Identify which cell holds the provided text, then report its [x, y] central coordinate. 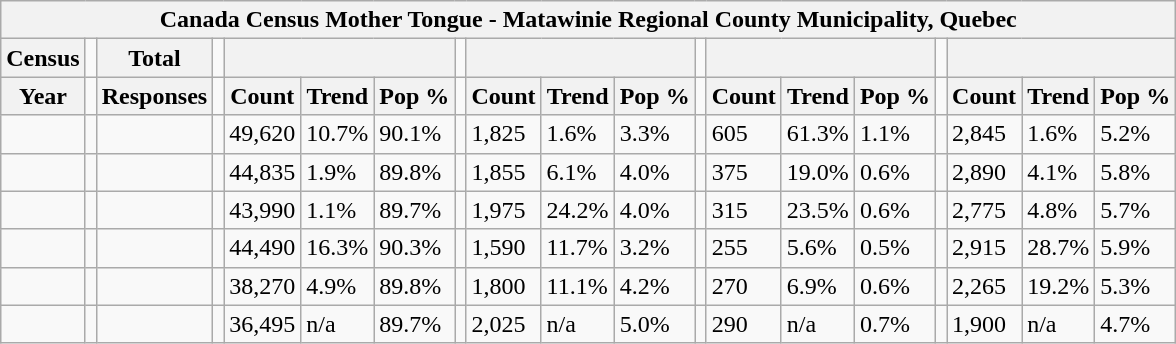
3.3% [654, 134]
5.9% [1136, 248]
270 [744, 286]
5.8% [1136, 172]
2,025 [504, 324]
43,990 [262, 210]
290 [744, 324]
0.5% [894, 248]
19.0% [818, 172]
3.2% [654, 248]
90.1% [414, 134]
1.9% [338, 172]
4.2% [654, 286]
605 [744, 134]
1,590 [504, 248]
2,845 [984, 134]
5.2% [1136, 134]
4.1% [1058, 172]
5.7% [1136, 210]
61.3% [818, 134]
Canada Census Mother Tongue - Matawinie Regional County Municipality, Quebec [588, 20]
44,490 [262, 248]
10.7% [338, 134]
38,270 [262, 286]
0.7% [894, 324]
28.7% [1058, 248]
11.1% [578, 286]
Responses [154, 96]
1,900 [984, 324]
255 [744, 248]
2,775 [984, 210]
1,855 [504, 172]
49,620 [262, 134]
4.9% [338, 286]
2,915 [984, 248]
4.8% [1058, 210]
2,890 [984, 172]
2,265 [984, 286]
6.1% [578, 172]
4.7% [1136, 324]
Total [154, 58]
23.5% [818, 210]
44,835 [262, 172]
6.9% [818, 286]
11.7% [578, 248]
19.2% [1058, 286]
5.0% [654, 324]
90.3% [414, 248]
Census [43, 58]
1,825 [504, 134]
36,495 [262, 324]
16.3% [338, 248]
1,975 [504, 210]
1,800 [504, 286]
375 [744, 172]
315 [744, 210]
5.3% [1136, 286]
Year [43, 96]
24.2% [578, 210]
5.6% [818, 248]
